Return the [X, Y] coordinate for the center point of the cell that contains the specified text.  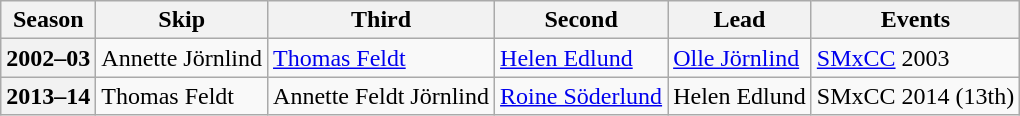
Third [382, 20]
Roine Söderlund [582, 96]
Olle Jörnlind [740, 58]
SMxCC 2003 [915, 58]
Lead [740, 20]
2013–14 [48, 96]
Annette Feldt Jörnlind [382, 96]
Events [915, 20]
2002–03 [48, 58]
Second [582, 20]
SMxCC 2014 (13th) [915, 96]
Skip [182, 20]
Season [48, 20]
Annette Jörnlind [182, 58]
